Provide the (X, Y) coordinate of the cell's center where the given text is located.  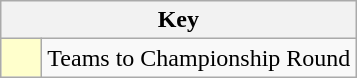
Teams to Championship Round (199, 58)
Key (178, 20)
